Provide the [X, Y] coordinate of the cell's center where the given text is located.  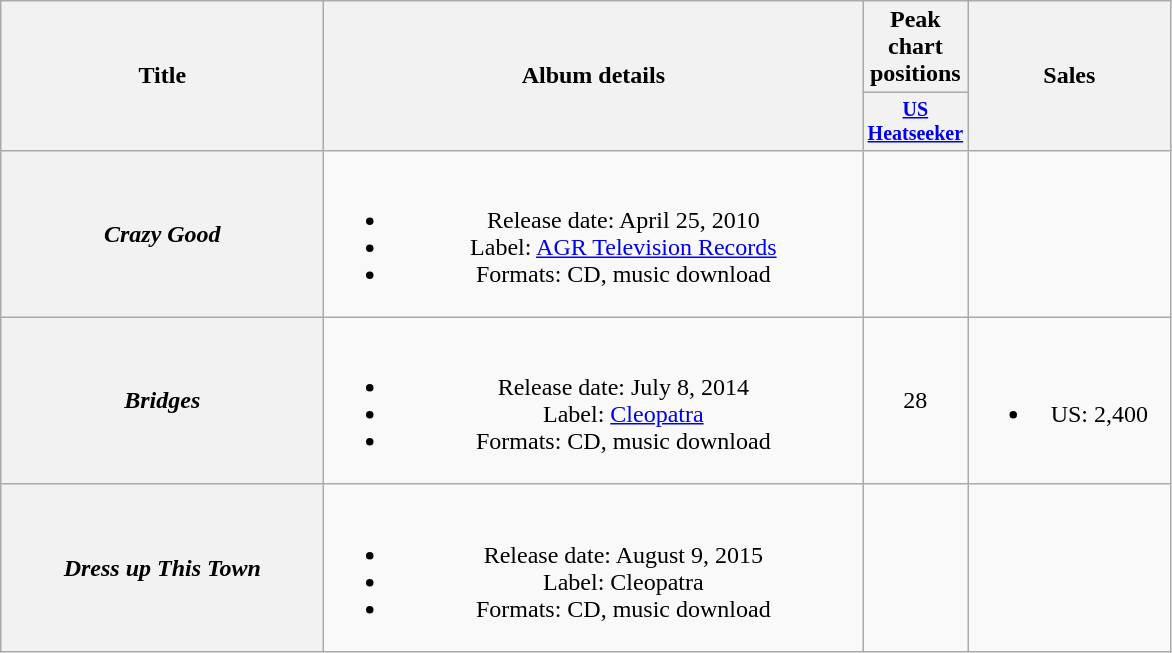
Bridges [162, 400]
Release date: July 8, 2014Label: CleopatraFormats: CD, music download [594, 400]
Sales [1070, 76]
28 [916, 400]
US Heatseeker [916, 122]
Crazy Good [162, 234]
US: 2,400 [1070, 400]
Title [162, 76]
Release date: April 25, 2010Label: AGR Television RecordsFormats: CD, music download [594, 234]
Dress up This Town [162, 568]
Release date: August 9, 2015Label: CleopatraFormats: CD, music download [594, 568]
Peak chart positions [916, 47]
Album details [594, 76]
